Detect which cell encompasses the target text, then output its [x, y] center coordinate. 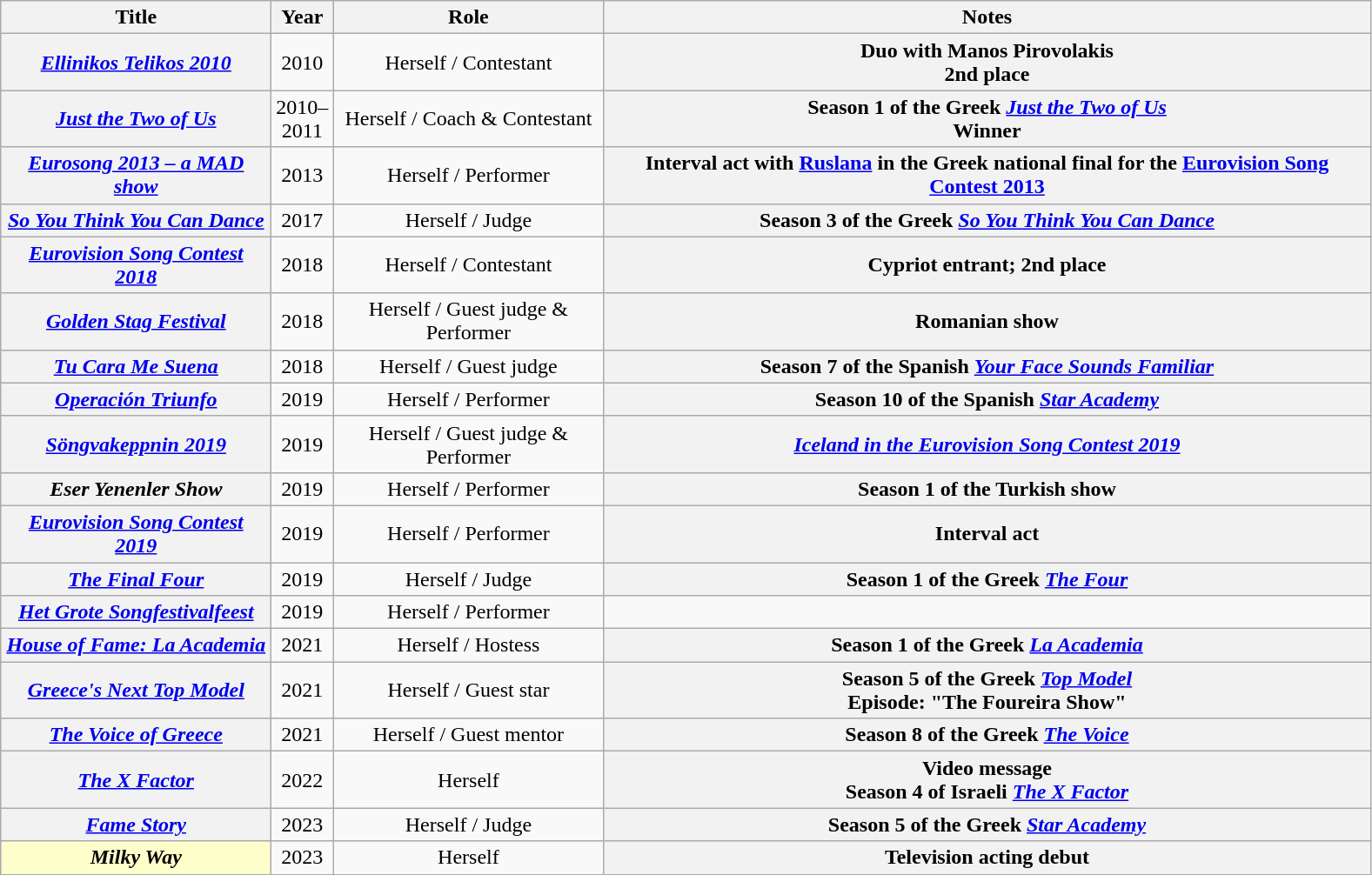
Herself / Coach & Contestant [468, 118]
2013 [303, 176]
Herself / Guest mentor [468, 735]
Season 1 of the Greek Just the Two of Us Winner [987, 118]
Ellinikos Telikos 2010 [136, 63]
The Voice of Greece [136, 735]
Söngvakeppnin 2019 [136, 444]
Season 5 of the Greek Star Academy [987, 825]
Interval act with Ruslana in the Greek national final for the Eurovision Song Contest 2013 [987, 176]
Season 1 of the Greek La Academia [987, 645]
Eurovision Song Contest 2018 [136, 264]
Season 8 of the Greek The Voice [987, 735]
The Final Four [136, 578]
Duo with Manos Pirovolakis 2nd place [987, 63]
Season 1 of the Greek The Four [987, 578]
Eurosong 2013 – a MAD show [136, 176]
2010–2011 [303, 118]
Season 5 of the Greek Top ModelEpisode: "The Foureira Show" [987, 691]
Romanian show [987, 322]
Season 1 of the Turkish show [987, 489]
2010 [303, 63]
2022 [303, 779]
Greece's Next Top Model [136, 691]
Eurovision Song Contest 2019 [136, 534]
Season 7 of the Spanish Your Face Sounds Familiar [987, 366]
Herself / Guest judge [468, 366]
Just the Two of Us [136, 118]
Title [136, 17]
House of Fame: La Academia [136, 645]
Season 10 of the Spanish Star Academy [987, 399]
Het Grote Songfestivalfeest [136, 612]
2017 [303, 220]
Season 3 of the Greek So You Think You Can Dance [987, 220]
Operación Triunfo [136, 399]
Herself / Guest star [468, 691]
Notes [987, 17]
So You Think You Can Dance [136, 220]
Television acting debut [987, 858]
Milky Way [136, 858]
Tu Cara Me Suena [136, 366]
Year [303, 17]
Iceland in the Eurovision Song Contest 2019 [987, 444]
Interval act [987, 534]
Herself / Hostess [468, 645]
Eser Yenenler Show [136, 489]
Cypriot entrant; 2nd place [987, 264]
Fame Story [136, 825]
Golden Stag Festival [136, 322]
Video message Season 4 of Israeli The X Factor [987, 779]
Role [468, 17]
The X Factor [136, 779]
